Capture the cell that displays the provided text and extract its (X, Y) central coordinate. 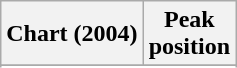
Peakposition (189, 34)
Chart (2004) (72, 34)
